Detect which cell encompasses the target text, then output its [x, y] center coordinate. 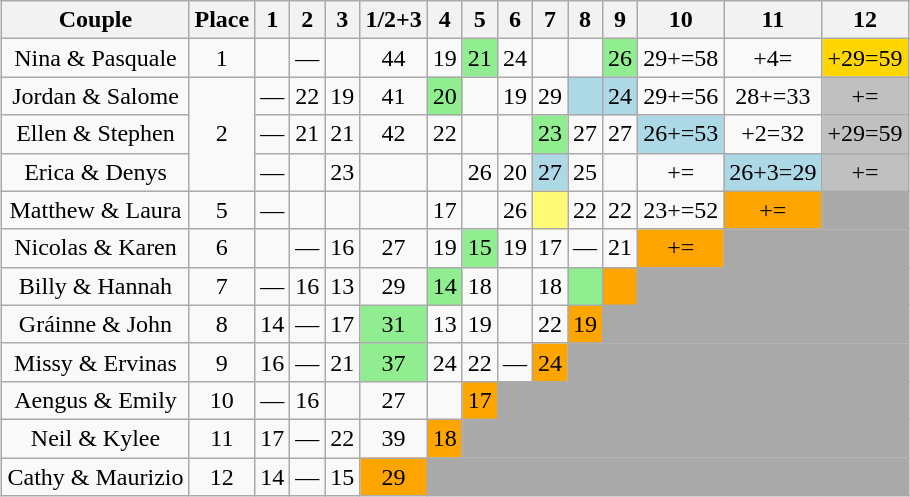
Couple [96, 20]
Gráinne & John [96, 324]
Nicolas & Karen [96, 248]
44 [394, 58]
Ellen & Stephen [96, 134]
4 [444, 20]
26+3=29 [773, 172]
1/2+3 [394, 20]
37 [394, 362]
23+=52 [681, 210]
3 [342, 20]
Billy & Hannah [96, 286]
29+=56 [681, 96]
28+=33 [773, 96]
Aengus & Emily [96, 400]
Erica & Denys [96, 172]
Missy & Ervinas [96, 362]
42 [394, 134]
Place [222, 20]
Cathy & Maurizio [96, 477]
31 [394, 324]
+4= [773, 58]
+2=32 [773, 134]
25 [586, 172]
41 [394, 96]
29+=58 [681, 58]
Jordan & Salome [96, 96]
26+=53 [681, 134]
Nina & Pasquale [96, 58]
Neil & Kylee [96, 438]
39 [394, 438]
Matthew & Laura [96, 210]
